Provide the (X, Y) coordinate of the cell's center where the given text is located.  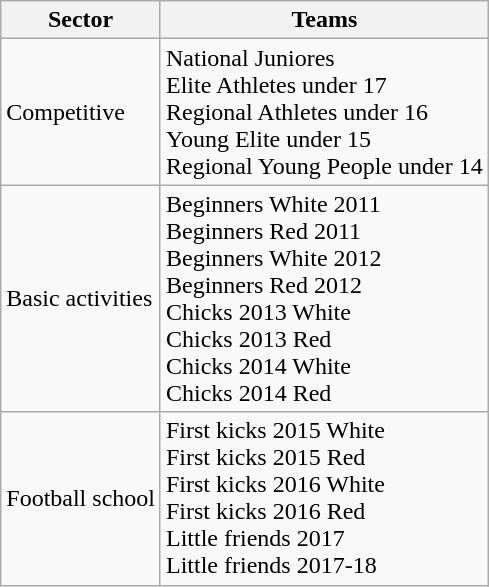
National JunioresElite Athletes under 17Regional Athletes under 16Young Elite under 15Regional Young People under 14 (324, 112)
First kicks 2015 WhiteFirst kicks 2015 RedFirst kicks 2016 WhiteFirst kicks 2016 RedLittle friends 2017Little friends 2017-18 (324, 498)
Sector (81, 20)
Teams (324, 20)
Beginners White 2011Beginners Red 2011Beginners White 2012Beginners Red 2012Chicks 2013 WhiteChicks 2013 RedChicks 2014 WhiteChicks 2014 Red (324, 298)
Competitive (81, 112)
Football school (81, 498)
Basic activities (81, 298)
